Return the [x, y] coordinate for the center point of the cell that contains the specified text.  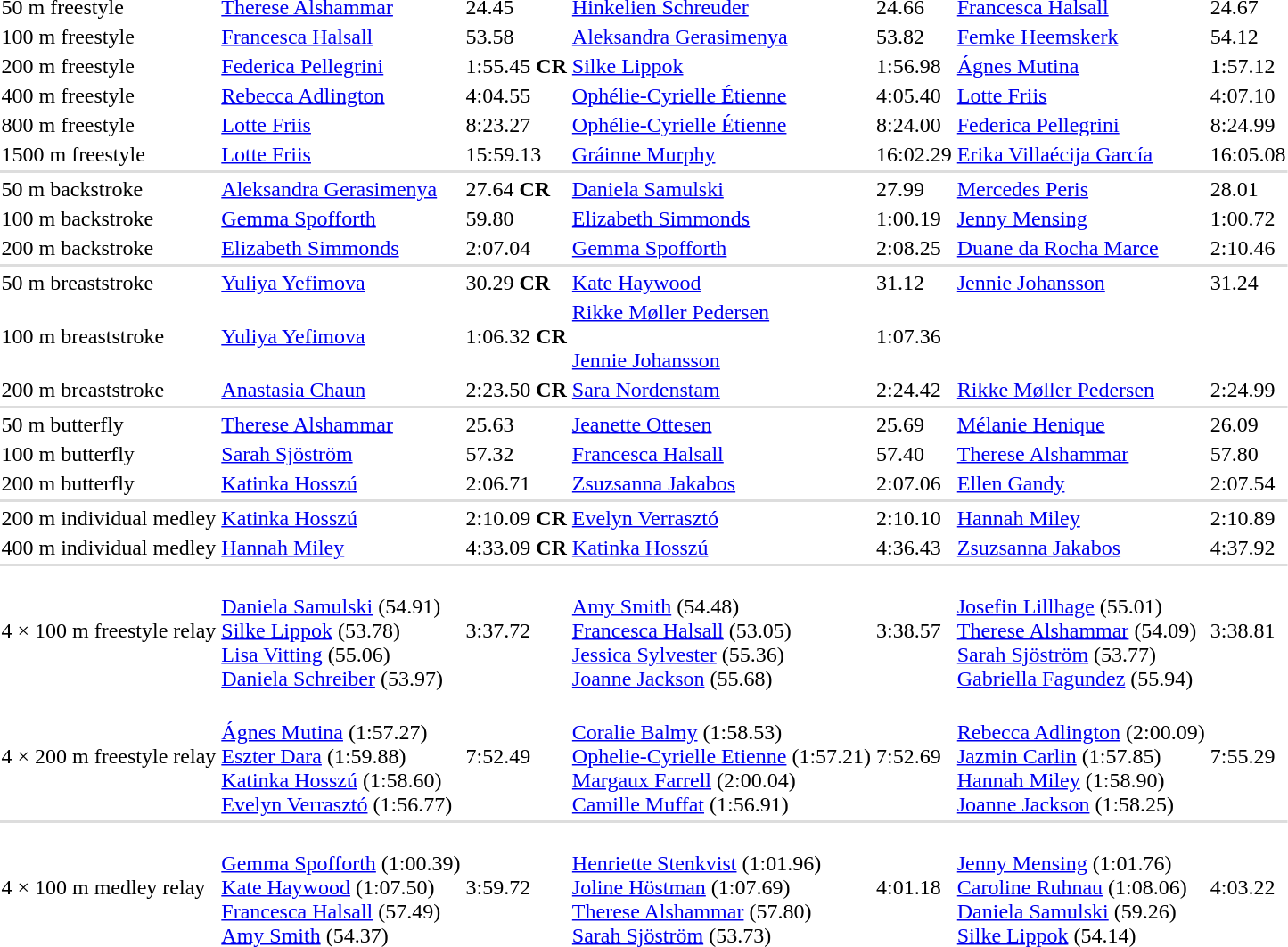
Jennie Johansson [1080, 283]
Rebecca Adlington (2:00.09)Jazmin Carlin (1:57.85)Hannah Miley (1:58.90)Joanne Jackson (1:58.25) [1080, 756]
Josefin Lillhage (55.01)Therese Alshammar (54.09)Sarah Sjöström (53.77)Gabriella Fagundez (55.94) [1080, 630]
100 m backstroke [109, 218]
4 × 100 m freestyle relay [109, 630]
27.99 [915, 189]
200 m freestyle [109, 66]
4:05.40 [915, 95]
8:24.99 [1248, 125]
Gráinne Murphy [721, 154]
3:37.72 [516, 630]
Evelyn Verrasztó [721, 518]
2:10.10 [915, 518]
1:00.72 [1248, 218]
1:00.19 [915, 218]
2:10.46 [1248, 248]
2:07.54 [1248, 483]
Silke Lippok [721, 66]
25.69 [915, 424]
200 m butterfly [109, 483]
200 m breaststroke [109, 390]
31.12 [915, 283]
50 m butterfly [109, 424]
Rikke Møller Pedersen [1080, 390]
Rikke Møller PedersenJennie Johansson [721, 336]
Daniela Samulski [721, 189]
200 m backstroke [109, 248]
Femke Heemskerk [1080, 37]
Mercedes Peris [1080, 189]
4:04.55 [516, 95]
7:52.49 [516, 756]
50 m breaststroke [109, 283]
Ágnes Mutina (1:57.27)Eszter Dara (1:59.88)Katinka Hosszú (1:58.60)Evelyn Verrasztó (1:56.77) [340, 756]
27.64 CR [516, 189]
2:10.09 CR [516, 518]
59.80 [516, 218]
16:05.08 [1248, 154]
1:06.32 CR [516, 336]
2:24.42 [915, 390]
200 m individual medley [109, 518]
1:56.98 [915, 66]
1:57.12 [1248, 66]
800 m freestyle [109, 125]
Jenny Mensing [1080, 218]
4:07.10 [1248, 95]
4 × 200 m freestyle relay [109, 756]
7:55.29 [1248, 756]
1500 m freestyle [109, 154]
16:02.29 [915, 154]
100 m butterfly [109, 454]
100 m freestyle [109, 37]
100 m breaststroke [109, 336]
400 m freestyle [109, 95]
2:10.89 [1248, 518]
30.29 CR [516, 283]
Mélanie Henique [1080, 424]
3:38.57 [915, 630]
Coralie Balmy (1:58.53)Ophelie-Cyrielle Etienne (1:57.21)Margaux Farrell (2:00.04)Camille Muffat (1:56.91) [721, 756]
4:36.43 [915, 548]
Ellen Gandy [1080, 483]
Kate Haywood [721, 283]
57.40 [915, 454]
Erika Villaécija García [1080, 154]
3:38.81 [1248, 630]
7:52.69 [915, 756]
2:07.04 [516, 248]
2:24.99 [1248, 390]
50 m backstroke [109, 189]
15:59.13 [516, 154]
26.09 [1248, 424]
57.32 [516, 454]
Duane da Rocha Marce [1080, 248]
400 m individual medley [109, 548]
Rebecca Adlington [340, 95]
Sarah Sjöström [340, 454]
Ágnes Mutina [1080, 66]
4:33.09 CR [516, 548]
Sara Nordenstam [721, 390]
Amy Smith (54.48)Francesca Halsall (53.05)Jessica Sylvester (55.36)Joanne Jackson (55.68) [721, 630]
Anastasia Chaun [340, 390]
2:06.71 [516, 483]
8:23.27 [516, 125]
57.80 [1248, 454]
25.63 [516, 424]
53.58 [516, 37]
Daniela Samulski (54.91)Silke Lippok (53.78)Lisa Vitting (55.06)Daniela Schreiber (53.97) [340, 630]
54.12 [1248, 37]
1:55.45 CR [516, 66]
4:37.92 [1248, 548]
2:07.06 [915, 483]
28.01 [1248, 189]
53.82 [915, 37]
1:07.36 [915, 336]
2:08.25 [915, 248]
Jeanette Ottesen [721, 424]
2:23.50 CR [516, 390]
8:24.00 [915, 125]
31.24 [1248, 283]
